Provide the [x, y] coordinate of the cell's center where the given text is located.  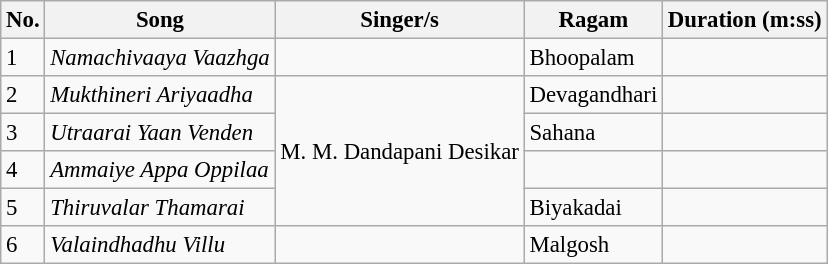
3 [23, 133]
5 [23, 208]
Utraarai Yaan Venden [160, 133]
Devagandhari [593, 95]
Malgosh [593, 245]
Duration (m:ss) [745, 20]
Biyakadai [593, 208]
Song [160, 20]
Thiruvalar Thamarai [160, 208]
Sahana [593, 133]
Mukthineri Ariyaadha [160, 95]
2 [23, 95]
6 [23, 245]
4 [23, 170]
Ammaiye Appa Oppilaa [160, 170]
Namachivaaya Vaazhga [160, 58]
1 [23, 58]
Valaindhadhu Villu [160, 245]
No. [23, 20]
Singer/s [400, 20]
Bhoopalam [593, 58]
Ragam [593, 20]
M. M. Dandapani Desikar [400, 151]
